Find where the given text appears and provide that cell's center as (X, Y) coordinate. 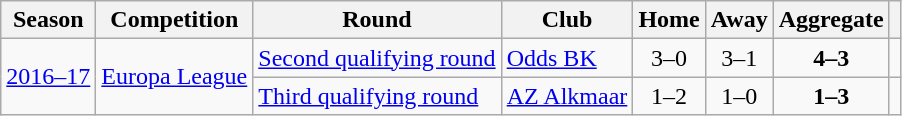
Europa League (174, 77)
AZ Alkmaar (567, 96)
Season (48, 20)
Competition (174, 20)
1–3 (831, 96)
Home (669, 20)
Aggregate (831, 20)
4–3 (831, 58)
3–1 (739, 58)
Third qualifying round (377, 96)
3–0 (669, 58)
Club (567, 20)
2016–17 (48, 77)
1–0 (739, 96)
Away (739, 20)
Second qualifying round (377, 58)
1–2 (669, 96)
Odds BK (567, 58)
Round (377, 20)
